Locate the cell with the specified text and output its [x, y] center coordinate. 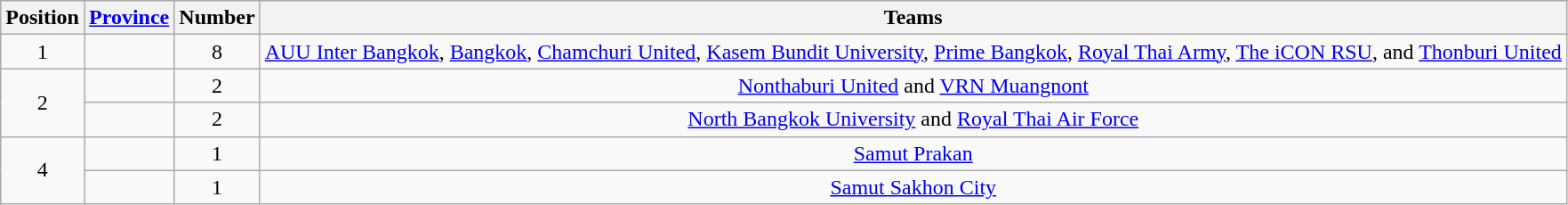
AUU Inter Bangkok, Bangkok, Chamchuri United, Kasem Bundit University, Prime Bangkok, Royal Thai Army, The iCON RSU, and Thonburi United [913, 52]
8 [217, 52]
Samut Sakhon City [913, 187]
Samut Prakan [913, 153]
4 [43, 170]
Number [217, 18]
Province [128, 18]
Nonthaburi United and VRN Muangnont [913, 86]
Position [43, 18]
Teams [913, 18]
North Bangkok University and Royal Thai Air Force [913, 119]
